Pinpoint the cell where the given text exists, returning its (x, y) midpoint coordinate. 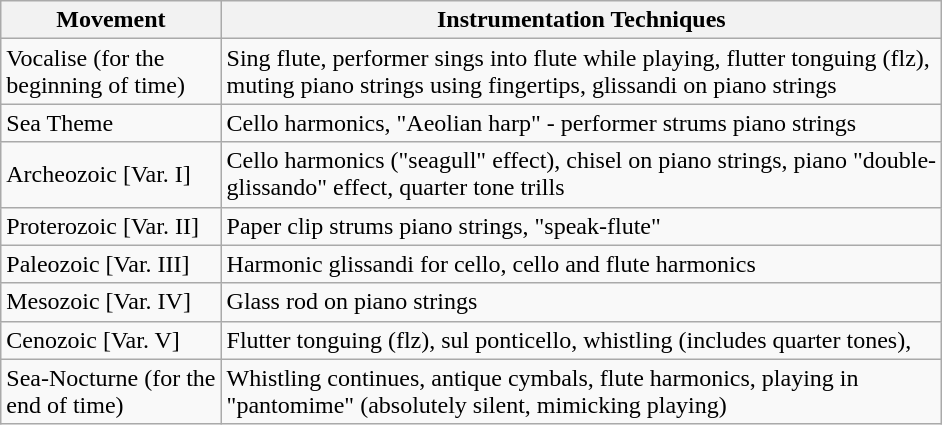
Harmonic glissandi for cello, cello and flute harmonics (582, 264)
Paleozoic [Var. III] (111, 264)
Flutter tonguing (flz), sul ponticello, whistling (includes quarter tones), (582, 340)
Cello harmonics, "Aeolian harp" - performer strums piano strings (582, 123)
Sing flute, performer sings into flute while playing, flutter tonguing (flz),muting piano strings using fingertips, glissandi on piano strings (582, 72)
Cello harmonics ("seagull" effect), chisel on piano strings, piano "double-glissando" effect, quarter tone trills (582, 174)
Sea Theme (111, 123)
Cenozoic [Var. V] (111, 340)
Proterozoic [Var. II] (111, 226)
Paper clip strums piano strings, "speak-flute" (582, 226)
Whistling continues, antique cymbals, flute harmonics, playing in"pantomime" (absolutely silent, mimicking playing) (582, 392)
Instrumentation Techniques (582, 20)
Glass rod on piano strings (582, 302)
Mesozoic [Var. IV] (111, 302)
Movement (111, 20)
Sea-Nocturne (for theend of time) (111, 392)
Vocalise (for thebeginning of time) (111, 72)
Archeozoic [Var. I] (111, 174)
